From the cell containing the given text, extract its center point as [x, y] coordinate. 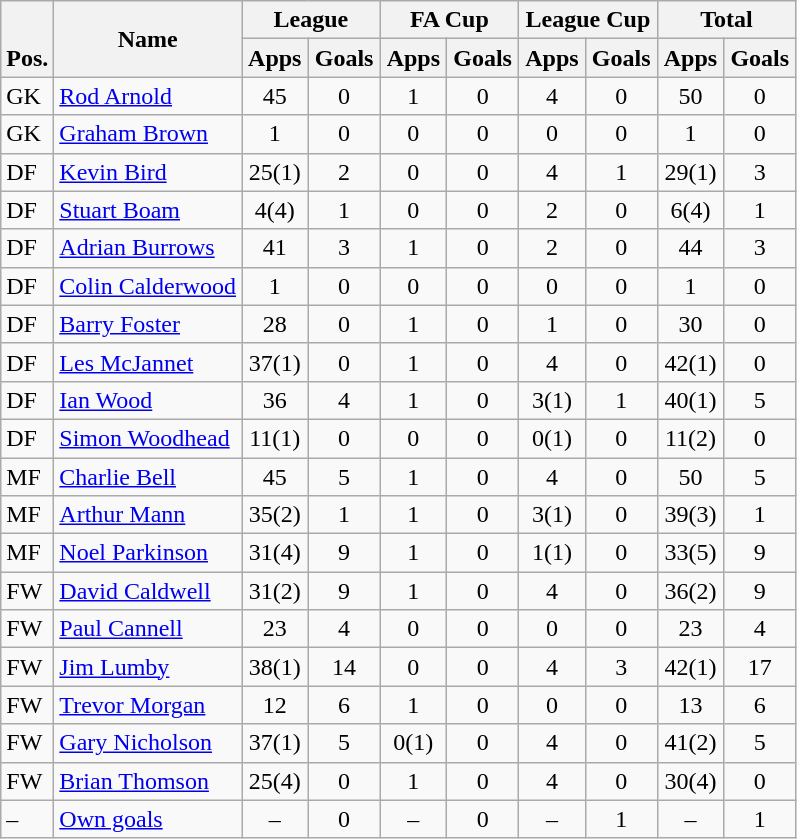
31(2) [276, 591]
13 [690, 705]
Adrian Burrows [148, 248]
17 [760, 667]
Gary Nicholson [148, 743]
Paul Cannell [148, 629]
Rod Arnold [148, 96]
Trevor Morgan [148, 705]
Ian Wood [148, 400]
Pos. [28, 39]
28 [276, 324]
11(1) [276, 438]
29(1) [690, 172]
Brian Thomson [148, 781]
35(2) [276, 515]
40(1) [690, 400]
25(1) [276, 172]
League [312, 20]
Stuart Boam [148, 210]
6(4) [690, 210]
Graham Brown [148, 134]
11(2) [690, 438]
44 [690, 248]
1(1) [552, 553]
41 [276, 248]
39(3) [690, 515]
31(4) [276, 553]
30(4) [690, 781]
Name [148, 39]
4(4) [276, 210]
David Caldwell [148, 591]
Kevin Bird [148, 172]
Noel Parkinson [148, 553]
14 [344, 667]
36(2) [690, 591]
30 [690, 324]
Jim Lumby [148, 667]
Charlie Bell [148, 477]
33(5) [690, 553]
Total [726, 20]
12 [276, 705]
Own goals [148, 819]
41(2) [690, 743]
Barry Foster [148, 324]
Colin Calderwood [148, 286]
38(1) [276, 667]
Simon Woodhead [148, 438]
Les McJannet [148, 362]
League Cup [588, 20]
FA Cup [450, 20]
25(4) [276, 781]
Arthur Mann [148, 515]
36 [276, 400]
